Locate the cell with the specified text and output its [x, y] center coordinate. 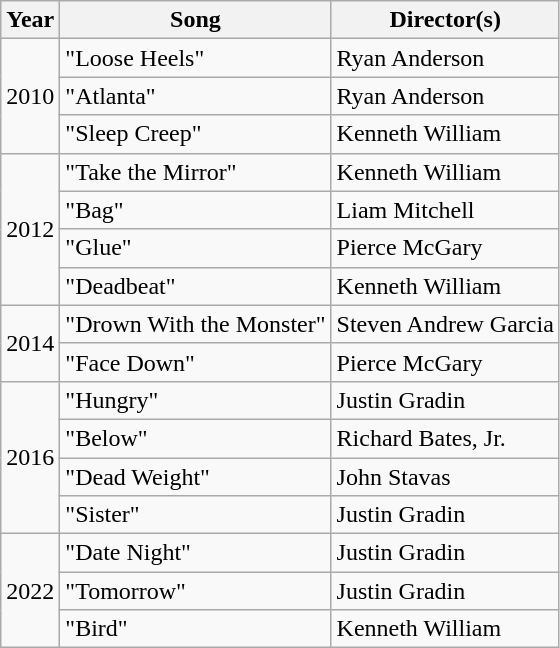
"Bag" [196, 210]
"Face Down" [196, 362]
"Sleep Creep" [196, 134]
"Drown With the Monster" [196, 324]
Year [30, 20]
"Bird" [196, 629]
"Dead Weight" [196, 477]
Song [196, 20]
"Atlanta" [196, 96]
"Hungry" [196, 400]
"Glue" [196, 248]
Liam Mitchell [445, 210]
"Deadbeat" [196, 286]
Steven Andrew Garcia [445, 324]
2014 [30, 343]
"Tomorrow" [196, 591]
2012 [30, 229]
"Loose Heels" [196, 58]
John Stavas [445, 477]
2016 [30, 457]
"Date Night" [196, 553]
"Below" [196, 438]
2010 [30, 96]
"Sister" [196, 515]
"Take the Mirror" [196, 172]
Richard Bates, Jr. [445, 438]
2022 [30, 591]
Director(s) [445, 20]
